Determine the (X, Y) coordinate at the center of the cell enclosing the given text.  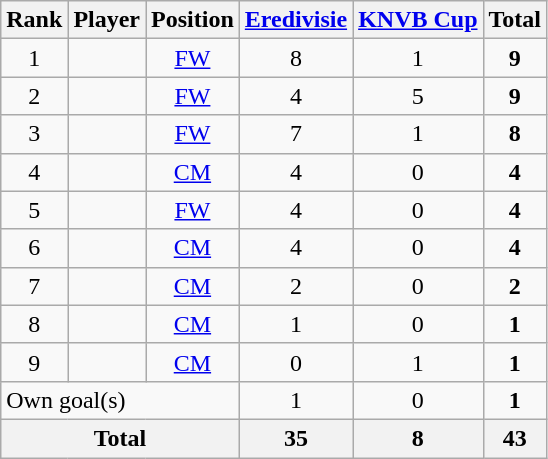
Position (193, 20)
Rank (34, 20)
3 (34, 134)
KNVB Cup (418, 20)
Player (107, 20)
35 (296, 438)
6 (34, 248)
Own goal(s) (120, 400)
Eredivisie (296, 20)
43 (515, 438)
